Capture the cell that displays the provided text and extract its (x, y) central coordinate. 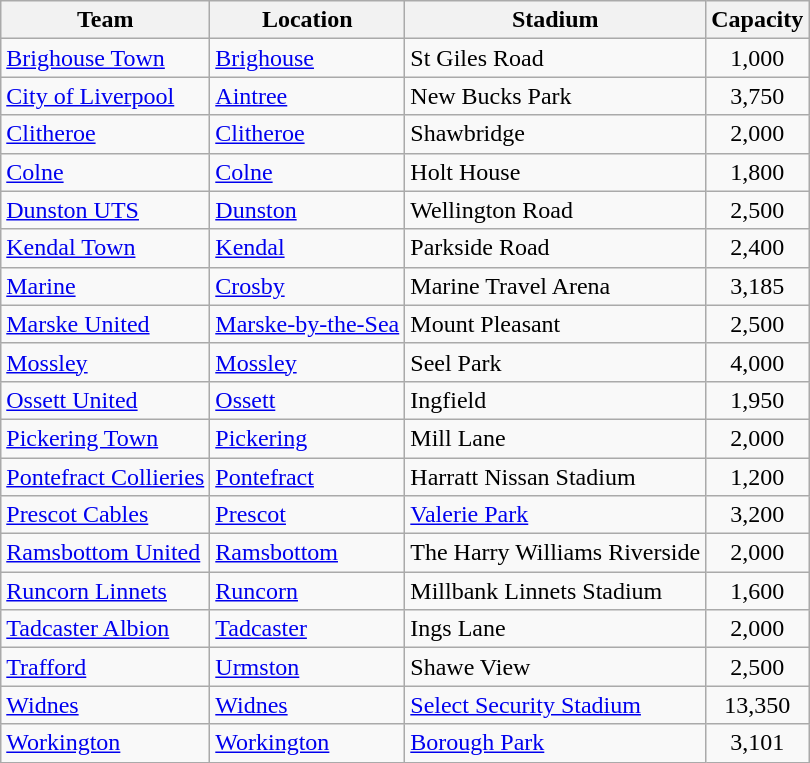
Runcorn Linnets (106, 591)
3,750 (758, 96)
Ings Lane (556, 629)
Tadcaster Albion (106, 629)
The Harry Williams Riverside (556, 553)
Brighouse Town (106, 58)
Pickering (308, 438)
Wellington Road (556, 210)
2,400 (758, 248)
Runcorn (308, 591)
Crosby (308, 286)
Marske-by-the-Sea (308, 324)
Shawe View (556, 667)
Location (308, 20)
Capacity (758, 20)
Parkside Road (556, 248)
Kendal (308, 248)
Marine (106, 286)
Borough Park (556, 743)
St Giles Road (556, 58)
Ramsbottom (308, 553)
1,200 (758, 477)
Marine Travel Arena (556, 286)
Select Security Stadium (556, 705)
1,800 (758, 172)
Brighouse (308, 58)
Valerie Park (556, 515)
Prescot (308, 515)
Pontefract (308, 477)
Aintree (308, 96)
3,185 (758, 286)
New Bucks Park (556, 96)
Urmston (308, 667)
Pontefract Collieries (106, 477)
1,600 (758, 591)
3,101 (758, 743)
Mount Pleasant (556, 324)
Tadcaster (308, 629)
Shawbridge (556, 134)
Ingfield (556, 400)
Ossett (308, 400)
1,950 (758, 400)
3,200 (758, 515)
Dunston (308, 210)
Mill Lane (556, 438)
1,000 (758, 58)
Pickering Town (106, 438)
Marske United (106, 324)
Holt House (556, 172)
13,350 (758, 705)
Ossett United (106, 400)
Trafford (106, 667)
Harratt Nissan Stadium (556, 477)
Seel Park (556, 362)
Stadium (556, 20)
City of Liverpool (106, 96)
Millbank Linnets Stadium (556, 591)
Dunston UTS (106, 210)
Team (106, 20)
Kendal Town (106, 248)
4,000 (758, 362)
Prescot Cables (106, 515)
Ramsbottom United (106, 553)
